Provide the [X, Y] coordinate of the cell's center where the given text is located.  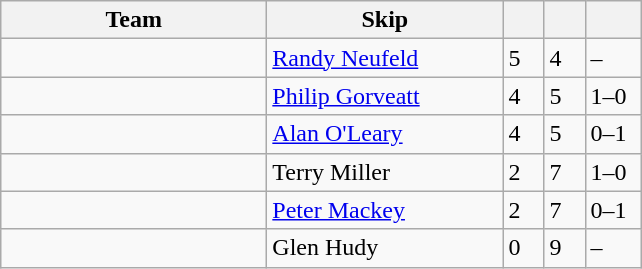
Randy Neufeld [385, 58]
9 [564, 248]
Team [134, 20]
Terry Miller [385, 172]
0 [524, 248]
Skip [385, 20]
Peter Mackey [385, 210]
Philip Gorveatt [385, 96]
Alan O'Leary [385, 134]
Glen Hudy [385, 248]
